Identify which cell holds the provided text, then report its [X, Y] central coordinate. 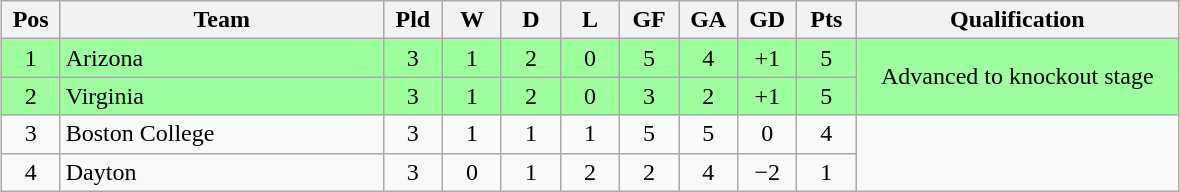
Pld [412, 20]
Team [222, 20]
GA [708, 20]
GD [768, 20]
−2 [768, 172]
L [590, 20]
Dayton [222, 172]
GF [650, 20]
D [530, 20]
Boston College [222, 134]
Arizona [222, 58]
Pos [30, 20]
Virginia [222, 96]
W [472, 20]
Pts [826, 20]
Qualification [1018, 20]
Advanced to knockout stage [1018, 77]
